Detect which cell encompasses the target text, then output its (X, Y) center coordinate. 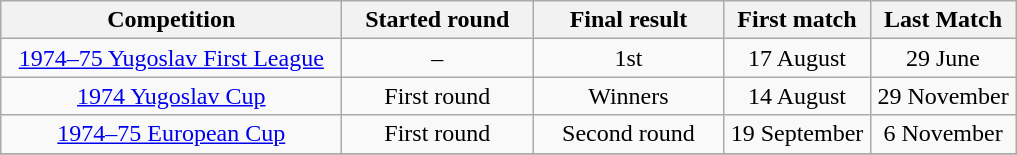
1st (628, 58)
Competition (172, 20)
17 August (797, 58)
29 June (943, 58)
6 November (943, 134)
Started round (438, 20)
14 August (797, 96)
19 September (797, 134)
Last Match (943, 20)
1974 Yugoslav Cup (172, 96)
Winners (628, 96)
– (438, 58)
1974–75 Yugoslav First League (172, 58)
Second round (628, 134)
29 November (943, 96)
First match (797, 20)
1974–75 European Cup (172, 134)
Final result (628, 20)
